Identify which cell holds the provided text, then report its [X, Y] central coordinate. 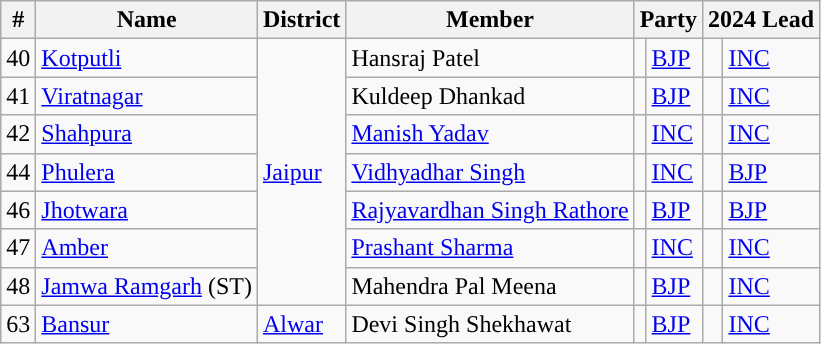
42 [18, 134]
Jamwa Ramgarh (ST) [147, 286]
2024 Lead [762, 20]
Phulera [147, 172]
48 [18, 286]
Party [668, 20]
Devi Singh Shekhawat [490, 324]
Kotputli [147, 58]
Vidhyadhar Singh [490, 172]
Viratnagar [147, 96]
40 [18, 58]
Rajyavardhan Singh Rathore [490, 210]
Amber [147, 248]
Shahpura [147, 134]
Jhotwara [147, 210]
Member [490, 20]
Kuldeep Dhankad [490, 96]
Hansraj Patel [490, 58]
47 [18, 248]
Name [147, 20]
Alwar [301, 324]
Jaipur [301, 172]
44 [18, 172]
63 [18, 324]
# [18, 20]
Prashant Sharma [490, 248]
41 [18, 96]
46 [18, 210]
Bansur [147, 324]
Manish Yadav [490, 134]
District [301, 20]
Mahendra Pal Meena [490, 286]
